Extract the (X, Y) coordinate from the center of the cell holding the provided text.  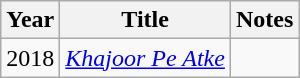
2018 (30, 58)
Notes (264, 20)
Title (146, 20)
Year (30, 20)
Khajoor Pe Atke (146, 58)
